Provide the [X, Y] coordinate of the cell's center where the given text is located.  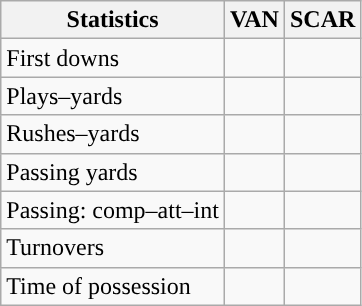
Turnovers [113, 248]
Statistics [113, 20]
VAN [254, 20]
Passing yards [113, 172]
Rushes–yards [113, 134]
Time of possession [113, 286]
Passing: comp–att–int [113, 210]
Plays–yards [113, 96]
SCAR [322, 20]
First downs [113, 58]
